Capture the cell that displays the provided text and extract its [x, y] central coordinate. 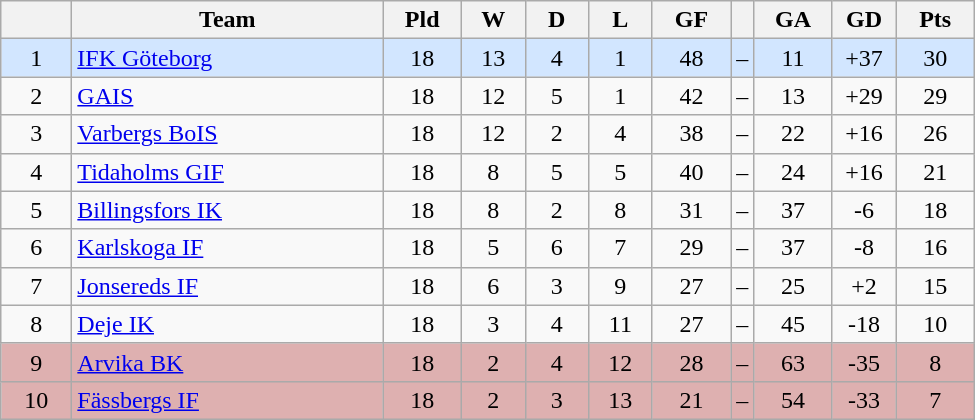
38 [692, 134]
L [621, 20]
-8 [864, 248]
63 [794, 362]
+37 [864, 58]
48 [692, 58]
-35 [864, 362]
28 [692, 362]
45 [794, 324]
Deje IK [228, 324]
Arvika BK [228, 362]
26 [936, 134]
GA [794, 20]
Team [228, 20]
Fässbergs IF [228, 400]
IFK Göteborg [228, 58]
Billingsfors IK [228, 210]
31 [692, 210]
D [557, 20]
16 [936, 248]
+29 [864, 96]
30 [936, 58]
-33 [864, 400]
Tidaholms GIF [228, 172]
GAIS [228, 96]
24 [794, 172]
W [493, 20]
Varbergs BoIS [228, 134]
Pld [422, 20]
+2 [864, 286]
22 [794, 134]
Pts [936, 20]
54 [794, 400]
Jonsereds IF [228, 286]
GF [692, 20]
Karlskoga IF [228, 248]
15 [936, 286]
40 [692, 172]
-18 [864, 324]
25 [794, 286]
GD [864, 20]
-6 [864, 210]
42 [692, 96]
